Detect which cell encompasses the target text, then output its [X, Y] center coordinate. 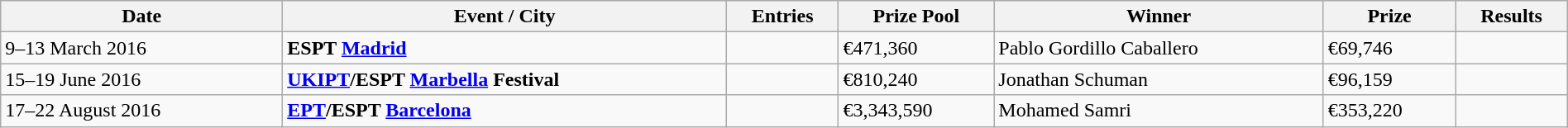
EPT/ESPT Barcelona [504, 111]
€471,360 [916, 48]
Mohamed Samri [1159, 111]
Winner [1159, 17]
Event / City [504, 17]
Prize [1389, 17]
Results [1512, 17]
Pablo Gordillo Caballero [1159, 48]
9–13 March 2016 [142, 48]
ESPT Madrid [504, 48]
€69,746 [1389, 48]
15–19 June 2016 [142, 79]
Date [142, 17]
€3,343,590 [916, 111]
€353,220 [1389, 111]
Entries [782, 17]
17–22 August 2016 [142, 111]
Jonathan Schuman [1159, 79]
UKIPT/ESPT Marbella Festival [504, 79]
€810,240 [916, 79]
€96,159 [1389, 79]
Prize Pool [916, 17]
